Detect which cell encompasses the target text, then output its [X, Y] center coordinate. 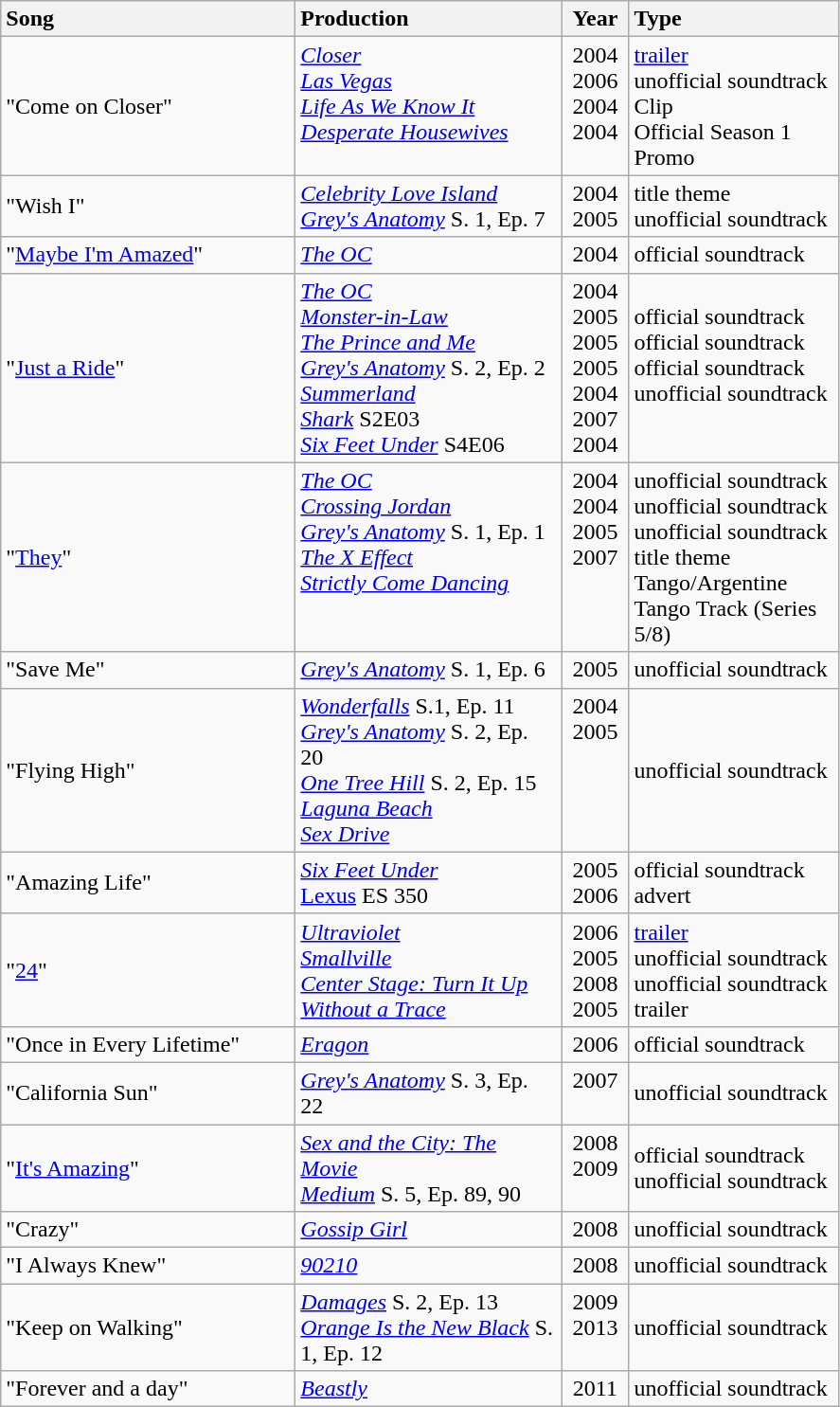
2006 [595, 1044]
Grey's Anatomy S. 1, Ep. 6 [428, 670]
2004200620042004 [595, 106]
"Save Me" [148, 670]
"Once in Every Lifetime" [148, 1044]
Grey's Anatomy S. 3, Ep. 22 [428, 1093]
Sex and the City: The MovieMedium S. 5, Ep. 89, 90 [428, 1167]
"It's Amazing" [148, 1167]
official soundtrackunofficial soundtrack [733, 1167]
Damages S. 2, Ep. 13Orange Is the New Black S. 1, Ep. 12 [428, 1327]
Wonderfalls S.1, Ep. 11Grey's Anatomy S. 2, Ep. 20One Tree Hill S. 2, Ep. 15Laguna BeachSex Drive [428, 769]
The OCMonster-in-LawThe Prince and MeGrey's Anatomy S. 2, Ep. 2SummerlandShark S2E03Six Feet Under S4E06 [428, 368]
"Crazy" [148, 1230]
The OC [428, 255]
"Come on Closer" [148, 106]
"Keep on Walking" [148, 1327]
"I Always Knew" [148, 1266]
Beastly [428, 1389]
official soundtrackofficial soundtrackofficial soundtrackunofficial soundtrack [733, 368]
2005 [595, 670]
trailerunofficial soundtrackClipOfficial Season 1 Promo [733, 106]
Song [148, 19]
90210 [428, 1266]
"Flying High" [148, 769]
2007 [595, 1093]
Gossip Girl [428, 1230]
Celebrity Love IslandGrey's Anatomy S. 1, Ep. 7 [428, 207]
official soundtrackadvert [733, 883]
20052006 [595, 883]
"Just a Ride" [148, 368]
2004 [595, 255]
The OCCrossing JordanGrey's Anatomy S. 1, Ep. 1The X EffectStrictly Come Dancing [428, 557]
UltravioletSmallvilleCenter Stage: Turn It UpWithout a Trace [428, 970]
unofficial soundtrackunofficial soundtrackunofficial soundtracktitle themeTango/Argentine Tango Track (Series 5/8) [733, 557]
"Maybe I'm Amazed" [148, 255]
"Wish I" [148, 207]
2004200520052005200420072004 [595, 368]
2004200420052007 [595, 557]
Production [428, 19]
20082009 [595, 1167]
"24" [148, 970]
title themeunofficial soundtrack [733, 207]
2006200520082005 [595, 970]
CloserLas VegasLife As We Know ItDesperate Housewives [428, 106]
Year [595, 19]
Six Feet UnderLexus ES 350 [428, 883]
20092013 [595, 1327]
2011 [595, 1389]
Type [733, 19]
"California Sun" [148, 1093]
Eragon [428, 1044]
"Amazing Life" [148, 883]
"Forever and a day" [148, 1389]
"They" [148, 557]
trailerunofficial soundtrackunofficial soundtracktrailer [733, 970]
